For the text-containing cell, return its midpoint in (X, Y) coordinate format. 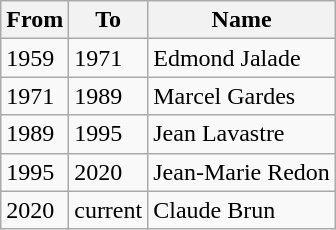
Jean-Marie Redon (242, 172)
Jean Lavastre (242, 134)
Name (242, 20)
current (108, 210)
Marcel Gardes (242, 96)
From (35, 20)
Edmond Jalade (242, 58)
Claude Brun (242, 210)
To (108, 20)
1959 (35, 58)
